Provide the [X, Y] coordinate of the cell's center where the given text is located.  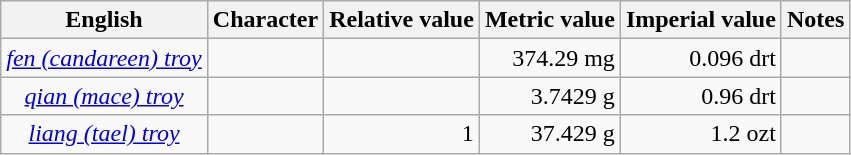
Notes [815, 20]
qian (mace) troy [104, 96]
Imperial value [700, 20]
374.29 mg [550, 58]
0.096 drt [700, 58]
Metric value [550, 20]
37.429 g [550, 134]
0.96 drt [700, 96]
English [104, 20]
Relative value [402, 20]
1.2 ozt [700, 134]
liang (tael) troy [104, 134]
Character [265, 20]
3.7429 g [550, 96]
fen (candareen) troy [104, 58]
1 [402, 134]
